Extract the [x, y] coordinate from the center of the cell holding the provided text.  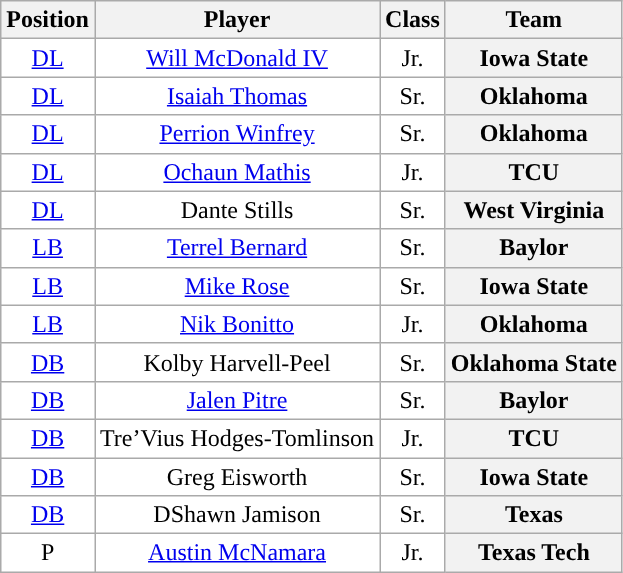
Terrel Bernard [236, 248]
DShawn Jamison [236, 515]
Kolby Harvell-Peel [236, 362]
Mike Rose [236, 286]
Texas [534, 515]
Will McDonald IV [236, 58]
P [48, 553]
Jalen Pitre [236, 400]
Perrion Winfrey [236, 134]
Greg Eisworth [236, 477]
Tre’Vius Hodges-Tomlinson [236, 438]
Player [236, 20]
Nik Bonitto [236, 324]
West Virginia [534, 210]
Team [534, 20]
Texas Tech [534, 553]
Class [413, 20]
Dante Stills [236, 210]
Austin McNamara [236, 553]
Ochaun Mathis [236, 172]
Isaiah Thomas [236, 96]
Position [48, 20]
Oklahoma State [534, 362]
